Determine the [x, y] coordinate at the center of the cell enclosing the given text.  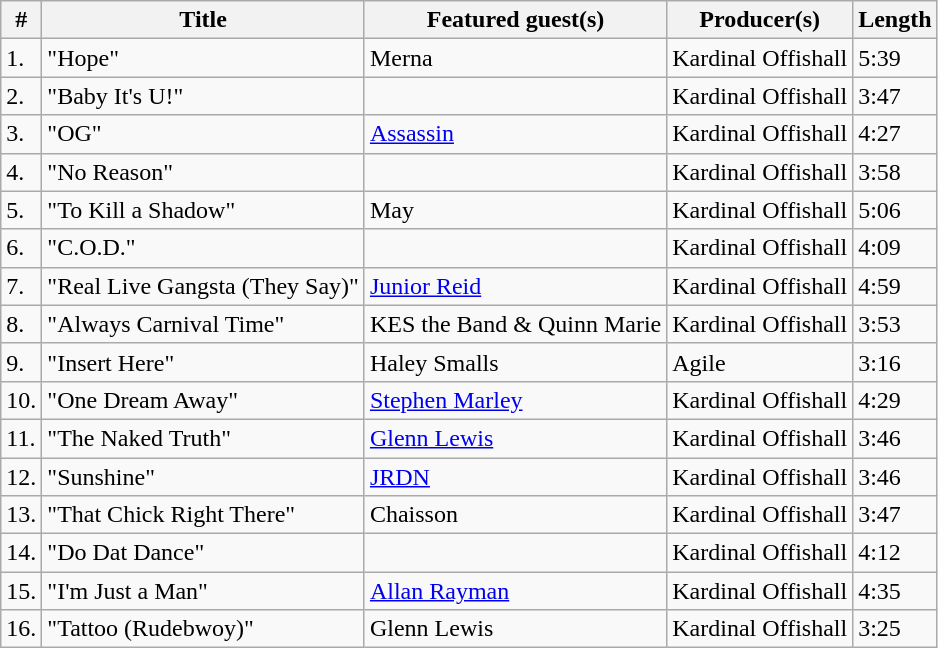
JRDN [515, 477]
11. [22, 438]
"Hope" [204, 58]
"Sunshine" [204, 477]
4. [22, 172]
4:27 [895, 134]
Junior Reid [515, 286]
"OG" [204, 134]
4:29 [895, 400]
14. [22, 553]
5. [22, 210]
1. [22, 58]
4:12 [895, 553]
7. [22, 286]
"C.O.D." [204, 248]
4:35 [895, 591]
9. [22, 362]
Assassin [515, 134]
"That Chick Right There" [204, 515]
2. [22, 96]
"Always Carnival Time" [204, 324]
Haley Smalls [515, 362]
15. [22, 591]
Allan Rayman [515, 591]
3:25 [895, 629]
"Do Dat Dance" [204, 553]
16. [22, 629]
Length [895, 20]
5:06 [895, 210]
May [515, 210]
5:39 [895, 58]
Chaisson [515, 515]
Stephen Marley [515, 400]
13. [22, 515]
3:16 [895, 362]
3:53 [895, 324]
12. [22, 477]
Merna [515, 58]
"The Naked Truth" [204, 438]
4:59 [895, 286]
3. [22, 134]
8. [22, 324]
10. [22, 400]
3:58 [895, 172]
"Insert Here" [204, 362]
6. [22, 248]
Featured guest(s) [515, 20]
"Real Live Gangsta (They Say)" [204, 286]
Title [204, 20]
KES the Band & Quinn Marie [515, 324]
"No Reason" [204, 172]
4:09 [895, 248]
Agile [760, 362]
"One Dream Away" [204, 400]
Producer(s) [760, 20]
# [22, 20]
"Baby It's U!" [204, 96]
"Tattoo (Rudebwoy)" [204, 629]
"I'm Just a Man" [204, 591]
"To Kill a Shadow" [204, 210]
